Return [X, Y] of the center of cell containing provided text 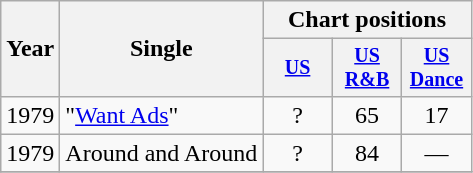
17 [436, 115]
"Want Ads" [162, 115]
USR&B [366, 68]
— [436, 153]
Chart positions [367, 20]
Year [30, 49]
84 [366, 153]
65 [366, 115]
Around and Around [162, 153]
USDance [436, 68]
Single [162, 49]
US [298, 68]
